Return (x, y) of the center of cell containing provided text 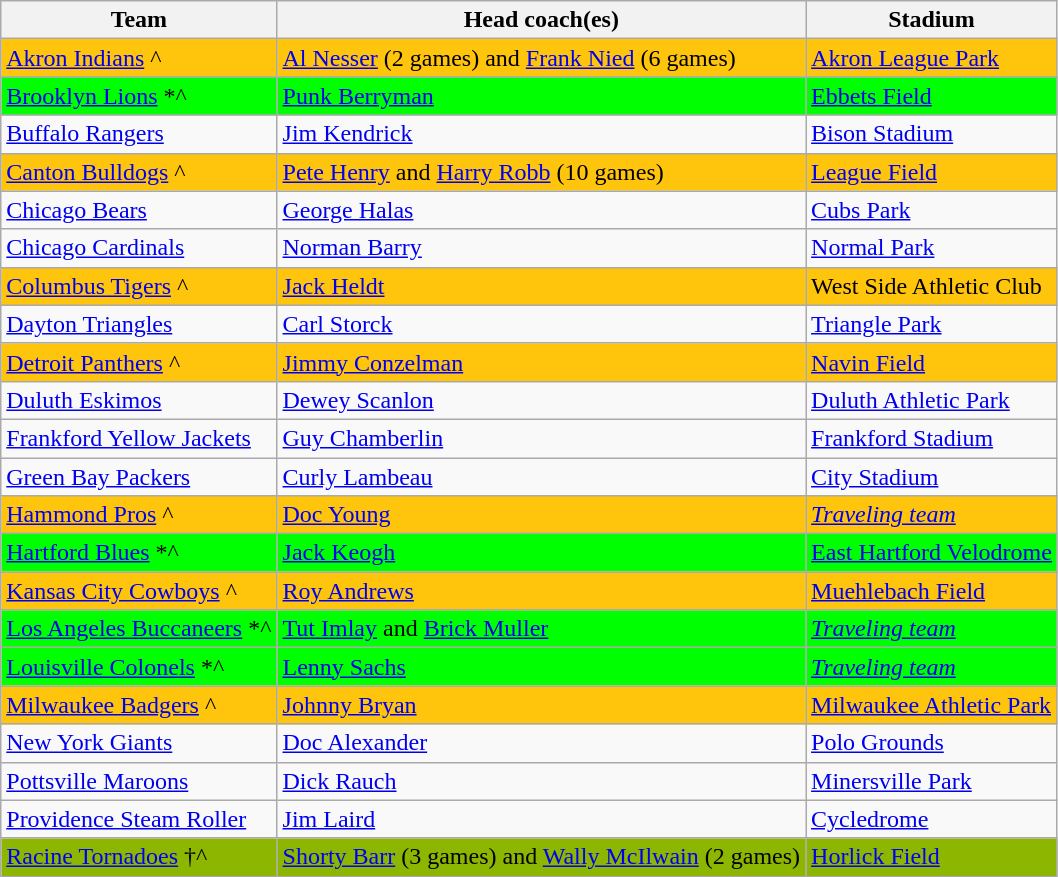
Al Nesser (2 games) and Frank Nied (6 games) (542, 58)
Louisville Colonels *^ (139, 667)
Cycledrome (932, 819)
Akron Indians ^ (139, 58)
Hartford Blues *^ (139, 553)
Buffalo Rangers (139, 134)
Jim Kendrick (542, 134)
Doc Young (542, 515)
Los Angeles Buccaneers *^ (139, 629)
Guy Chamberlin (542, 438)
Roy Andrews (542, 591)
East Hartford Velodrome (932, 553)
Team (139, 20)
Punk Berryman (542, 96)
Jack Heldt (542, 286)
Normal Park (932, 248)
Ebbets Field (932, 96)
Doc Alexander (542, 743)
New York Giants (139, 743)
League Field (932, 172)
Cubs Park (932, 210)
Brooklyn Lions *^ (139, 96)
Canton Bulldogs ^ (139, 172)
Frankford Stadium (932, 438)
Horlick Field (932, 857)
Milwaukee Badgers ^ (139, 705)
Dayton Triangles (139, 324)
Duluth Athletic Park (932, 400)
Columbus Tigers ^ (139, 286)
Dick Rauch (542, 781)
Pete Henry and Harry Robb (10 games) (542, 172)
Dewey Scanlon (542, 400)
Norman Barry (542, 248)
Pottsville Maroons (139, 781)
Kansas City Cowboys ^ (139, 591)
Chicago Bears (139, 210)
Johnny Bryan (542, 705)
Lenny Sachs (542, 667)
Hammond Pros ^ (139, 515)
Muehlebach Field (932, 591)
Frankford Yellow Jackets (139, 438)
Providence Steam Roller (139, 819)
City Stadium (932, 477)
Detroit Panthers ^ (139, 362)
Jim Laird (542, 819)
Akron League Park (932, 58)
Jack Keogh (542, 553)
Green Bay Packers (139, 477)
George Halas (542, 210)
Head coach(es) (542, 20)
Shorty Barr (3 games) and Wally McIlwain (2 games) (542, 857)
Minersville Park (932, 781)
Stadium (932, 20)
West Side Athletic Club (932, 286)
Polo Grounds (932, 743)
Jimmy Conzelman (542, 362)
Racine Tornadoes †^ (139, 857)
Carl Storck (542, 324)
Curly Lambeau (542, 477)
Bison Stadium (932, 134)
Chicago Cardinals (139, 248)
Duluth Eskimos (139, 400)
Triangle Park (932, 324)
Tut Imlay and Brick Muller (542, 629)
Navin Field (932, 362)
Milwaukee Athletic Park (932, 705)
